For the text-containing cell, return its midpoint in [X, Y] coordinate format. 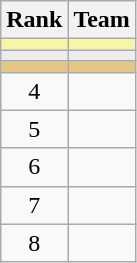
Team [102, 20]
6 [34, 167]
8 [34, 243]
5 [34, 129]
7 [34, 205]
Rank [34, 20]
4 [34, 91]
